For the text-containing cell, return its midpoint in (x, y) coordinate format. 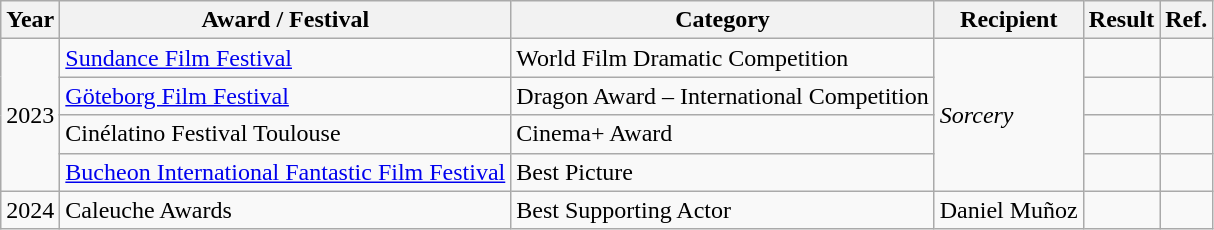
Ref. (1186, 20)
Göteborg Film Festival (286, 96)
2023 (30, 115)
Best Supporting Actor (722, 210)
Cinélatino Festival Toulouse (286, 134)
Year (30, 20)
Sorcery (1008, 115)
Recipient (1008, 20)
Award / Festival (286, 20)
Result (1121, 20)
Sundance Film Festival (286, 58)
Caleuche Awards (286, 210)
World Film Dramatic Competition (722, 58)
Category (722, 20)
Dragon Award – International Competition (722, 96)
Best Picture (722, 172)
Bucheon International Fantastic Film Festival (286, 172)
2024 (30, 210)
Daniel Muñoz (1008, 210)
Cinema+ Award (722, 134)
